For the text-containing cell, return its midpoint in (X, Y) coordinate format. 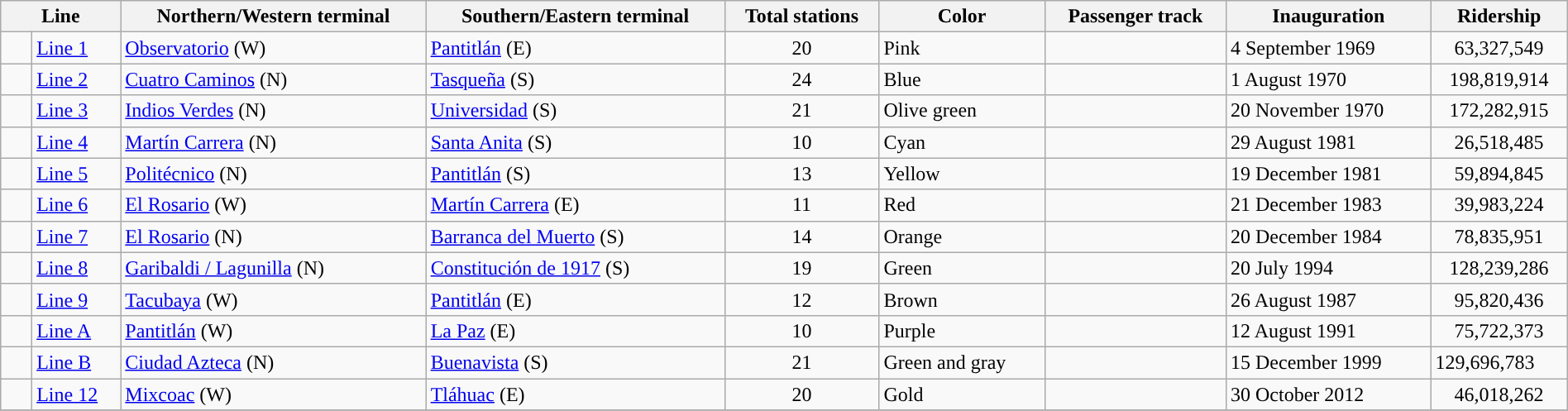
Pink (962, 48)
Cyan (962, 142)
Line 4 (76, 142)
12 August 1991 (1328, 331)
Universidad (S) (576, 111)
Mixcoac (W) (273, 394)
1 August 1970 (1328, 79)
15 December 1999 (1328, 362)
19 (802, 268)
63,327,549 (1499, 48)
20 December 1984 (1328, 237)
Northern/Western terminal (273, 17)
Inauguration (1328, 17)
Cuatro Caminos (N) (273, 79)
Color (962, 17)
26 August 1987 (1328, 299)
Garibaldi / Lagunilla (N) (273, 268)
26,518,485 (1499, 142)
Gold (962, 394)
Line 12 (76, 394)
172,282,915 (1499, 111)
Line A (76, 331)
30 October 2012 (1328, 394)
Martín Carrera (N) (273, 142)
Southern/Eastern terminal (576, 17)
29 August 1981 (1328, 142)
13 (802, 174)
Line 3 (76, 111)
Yellow (962, 174)
128,239,286 (1499, 268)
Line (61, 17)
Olive green (962, 111)
Brown (962, 299)
Line 5 (76, 174)
El Rosario (N) (273, 237)
20 July 1994 (1328, 268)
Line 7 (76, 237)
Politécnico (N) (273, 174)
Passenger track (1135, 17)
Martín Carrera (E) (576, 205)
Line 1 (76, 48)
11 (802, 205)
4 September 1969 (1328, 48)
Tasqueña (S) (576, 79)
Line B (76, 362)
La Paz (E) (576, 331)
21 December 1983 (1328, 205)
39,983,224 (1499, 205)
Orange (962, 237)
12 (802, 299)
24 (802, 79)
Buenavista (S) (576, 362)
Purple (962, 331)
El Rosario (W) (273, 205)
Indios Verdes (N) (273, 111)
Green (962, 268)
Constitución de 1917 (S) (576, 268)
Blue (962, 79)
Line 2 (76, 79)
20 November 1970 (1328, 111)
Ridership (1499, 17)
129,696,783 (1499, 362)
75,722,373 (1499, 331)
Line 9 (76, 299)
Line 6 (76, 205)
14 (802, 237)
59,894,845 (1499, 174)
198,819,914 (1499, 79)
Pantitlán (S) (576, 174)
Barranca del Muerto (S) (576, 237)
Line 8 (76, 268)
Santa Anita (S) (576, 142)
Total stations (802, 17)
Observatorio (W) (273, 48)
78,835,951 (1499, 237)
Ciudad Azteca (N) (273, 362)
Red (962, 205)
46,018,262 (1499, 394)
Pantitlán (W) (273, 331)
19 December 1981 (1328, 174)
Tacubaya (W) (273, 299)
95,820,436 (1499, 299)
Tláhuac (E) (576, 394)
Green and gray (962, 362)
